Return the [x, y] coordinate for the center point of the cell that contains the specified text.  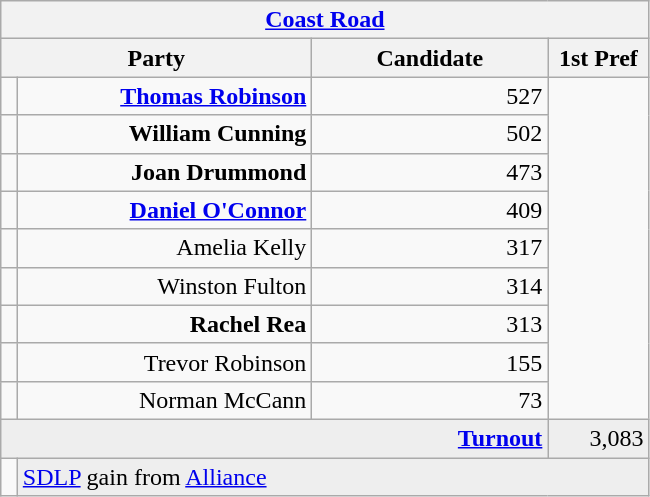
Thomas Robinson [164, 96]
3,083 [598, 438]
Norman McCann [164, 400]
313 [430, 324]
Daniel O'Connor [164, 210]
Coast Road [325, 20]
Amelia Kelly [164, 248]
314 [430, 286]
Turnout [274, 438]
Joan Drummond [164, 172]
SDLP gain from Alliance [333, 477]
Winston Fulton [164, 286]
473 [430, 172]
Party [156, 58]
Trevor Robinson [164, 362]
317 [430, 248]
409 [430, 210]
155 [430, 362]
527 [430, 96]
William Cunning [164, 134]
73 [430, 400]
Candidate [430, 58]
1st Pref [598, 58]
502 [430, 134]
Rachel Rea [164, 324]
